Determine the [x, y] coordinate at the center of the cell enclosing the given text.  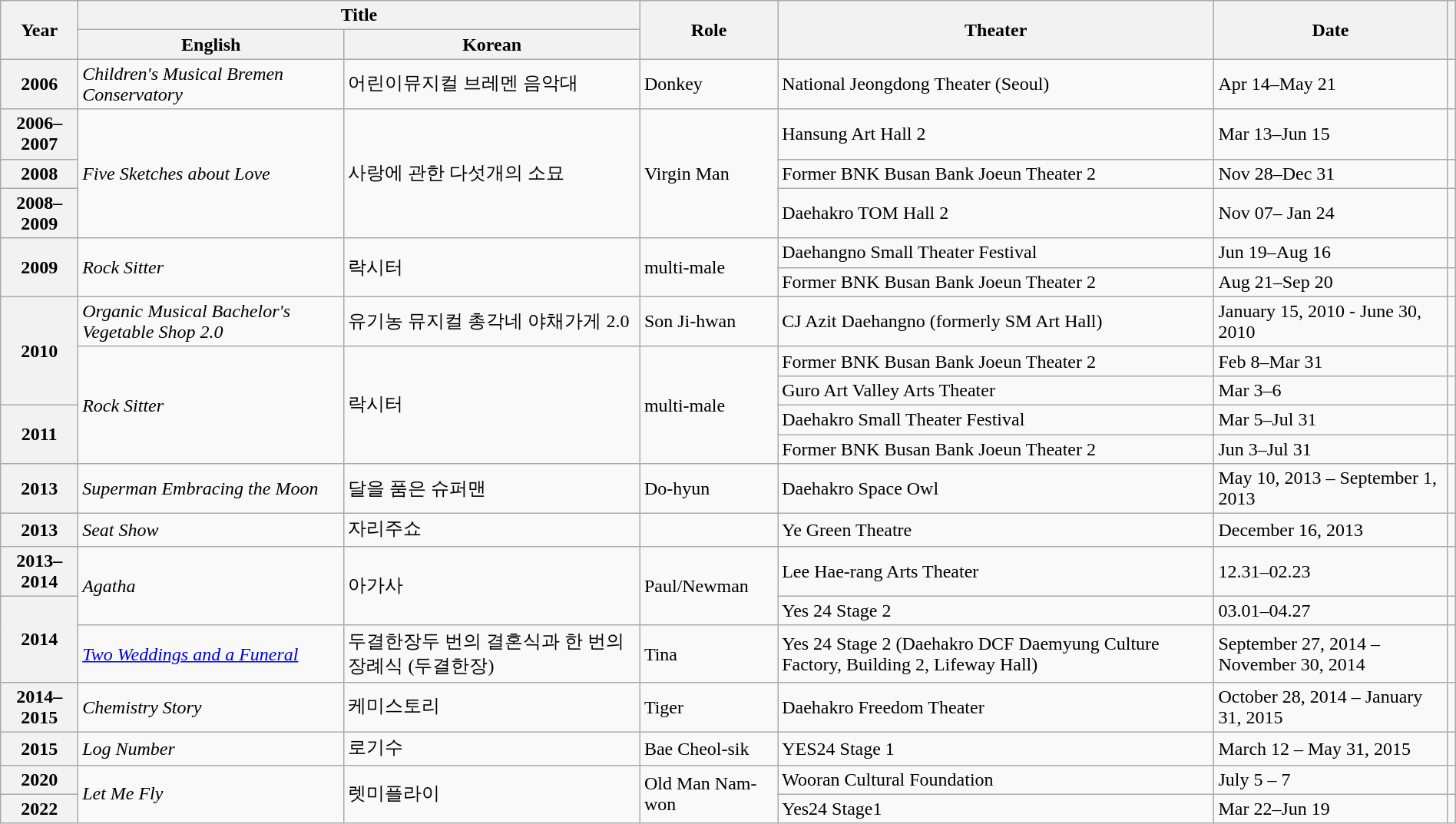
Bae Cheol-sik [708, 748]
Tiger [708, 707]
Old Man Nam-won [708, 794]
Daehakro TOM Hall 2 [996, 213]
자리주쇼 [491, 530]
Hansung Art Hall 2 [996, 134]
Mar 22–Jun 19 [1330, 809]
English [211, 45]
Yes24 Stage1 [996, 809]
December 16, 2013 [1330, 530]
National Jeongdong Theater (Seoul) [996, 84]
Title [359, 15]
Jun 19–Aug 16 [1330, 253]
2013–2014 [40, 571]
2009 [40, 267]
Feb 8–Mar 31 [1330, 361]
Daehakro Freedom Theater [996, 707]
Yes 24 Stage 2 [996, 611]
사랑에 관한 다섯개의 소묘 [491, 174]
Mar 3–6 [1330, 390]
Chemistry Story [211, 707]
Do-hyun [708, 488]
Five Sketches about Love [211, 174]
2010 [40, 350]
Virgin Man [708, 174]
Theater [996, 30]
2008–2009 [40, 213]
아가사 [491, 585]
Two Weddings and a Funeral [211, 654]
Seat Show [211, 530]
12.31–02.23 [1330, 571]
Paul/Newman [708, 585]
Nov 28–Dec 31 [1330, 174]
Date [1330, 30]
Let Me Fly [211, 794]
Role [708, 30]
2022 [40, 809]
Lee Hae-rang Arts Theater [996, 571]
렛미플라이 [491, 794]
Tina [708, 654]
2006–2007 [40, 134]
Yes 24 Stage 2 (Daehakro DCF Daemyung Culture Factory, Building 2, Lifeway Hall) [996, 654]
January 15, 2010 - June 30, 2010 [1330, 321]
May 10, 2013 – September 1, 2013 [1330, 488]
Jun 3–Jul 31 [1330, 449]
Year [40, 30]
September 27, 2014 – November 30, 2014 [1330, 654]
2020 [40, 779]
Son Ji-hwan [708, 321]
2014 [40, 639]
로기수 [491, 748]
유기농 뮤지컬 총각네 야채가게 2.0 [491, 321]
July 5 – 7 [1330, 779]
Log Number [211, 748]
Daehakro Space Owl [996, 488]
Organic Musical Bachelor's Vegetable Shop 2.0 [211, 321]
2011 [40, 434]
Daehangno Small Theater Festival [996, 253]
달을 품은 슈퍼맨 [491, 488]
YES24 Stage 1 [996, 748]
2015 [40, 748]
Aug 21–Sep 20 [1330, 282]
Guro Art Valley Arts Theater [996, 390]
2006 [40, 84]
CJ Azit Daehangno (formerly SM Art Hall) [996, 321]
Wooran Cultural Foundation [996, 779]
Nov 07– Jan 24 [1330, 213]
Daehakro Small Theater Festival [996, 419]
October 28, 2014 – January 31, 2015 [1330, 707]
Apr 14–May 21 [1330, 84]
Children's Musical Bremen Conservatory [211, 84]
2014–2015 [40, 707]
03.01–04.27 [1330, 611]
2008 [40, 174]
어린이뮤지컬 브레멘 음악대 [491, 84]
March 12 – May 31, 2015 [1330, 748]
케미스토리 [491, 707]
Mar 13–Jun 15 [1330, 134]
두결한장두 번의 결혼식과 한 번의 장례식 (두결한장) [491, 654]
Korean [491, 45]
Ye Green Theatre [996, 530]
Donkey [708, 84]
Superman Embracing the Moon [211, 488]
Mar 5–Jul 31 [1330, 419]
Agatha [211, 585]
